Capture the cell that displays the provided text and extract its (X, Y) central coordinate. 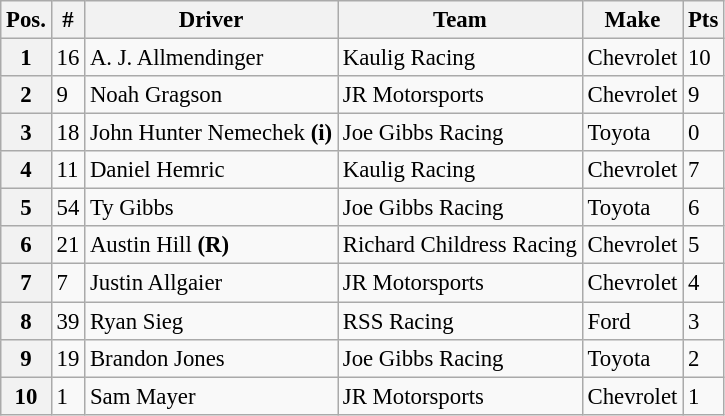
0 (704, 133)
Pos. (26, 20)
16 (68, 58)
Make (632, 20)
Ford (632, 321)
18 (68, 133)
8 (26, 321)
Austin Hill (R) (212, 245)
# (68, 20)
John Hunter Nemechek (i) (212, 133)
Justin Allgaier (212, 283)
Noah Gragson (212, 95)
RSS Racing (460, 321)
Driver (212, 20)
19 (68, 358)
11 (68, 170)
A. J. Allmendinger (212, 58)
Daniel Hemric (212, 170)
Pts (704, 20)
54 (68, 208)
Sam Mayer (212, 396)
39 (68, 321)
Ty Gibbs (212, 208)
21 (68, 245)
Brandon Jones (212, 358)
Ryan Sieg (212, 321)
Team (460, 20)
Richard Childress Racing (460, 245)
